Find where the given text appears and provide that cell's center as (X, Y) coordinate. 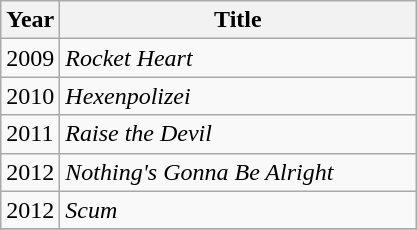
Scum (238, 210)
2011 (30, 134)
Raise the Devil (238, 134)
Title (238, 20)
2009 (30, 58)
Rocket Heart (238, 58)
Year (30, 20)
Nothing's Gonna Be Alright (238, 172)
Hexenpolizei (238, 96)
2010 (30, 96)
